Output the [X, Y] coordinate of the center of the cell containing the given text.  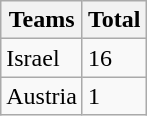
Israel [42, 58]
Total [114, 20]
Teams [42, 20]
1 [114, 96]
Austria [42, 96]
16 [114, 58]
